Find where the given text appears and provide that cell's center as [x, y] coordinate. 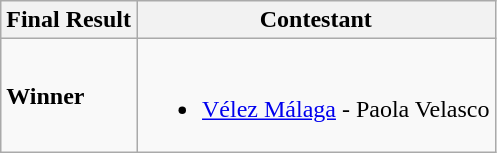
Contestant [315, 20]
Vélez Málaga - Paola Velasco [315, 96]
Final Result [69, 20]
Winner [69, 96]
